Detect which cell encompasses the target text, then output its [X, Y] center coordinate. 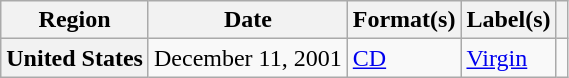
Label(s) [508, 20]
Format(s) [404, 20]
December 11, 2001 [248, 58]
Date [248, 20]
Virgin [508, 58]
Region [75, 20]
CD [404, 58]
United States [75, 58]
